Extract the (x, y) coordinate from the center of the cell holding the provided text.  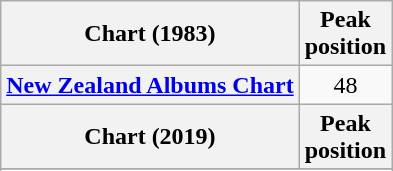
Chart (1983) (150, 34)
New Zealand Albums Chart (150, 85)
Chart (2019) (150, 136)
48 (345, 85)
